Provide the (x, y) coordinate of the cell's center where the given text is located.  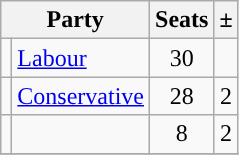
Party (76, 20)
30 (182, 58)
± (226, 20)
Labour (81, 58)
Seats (182, 20)
28 (182, 96)
8 (182, 134)
Conservative (81, 96)
